From the cell containing the given text, extract its center point as (X, Y) coordinate. 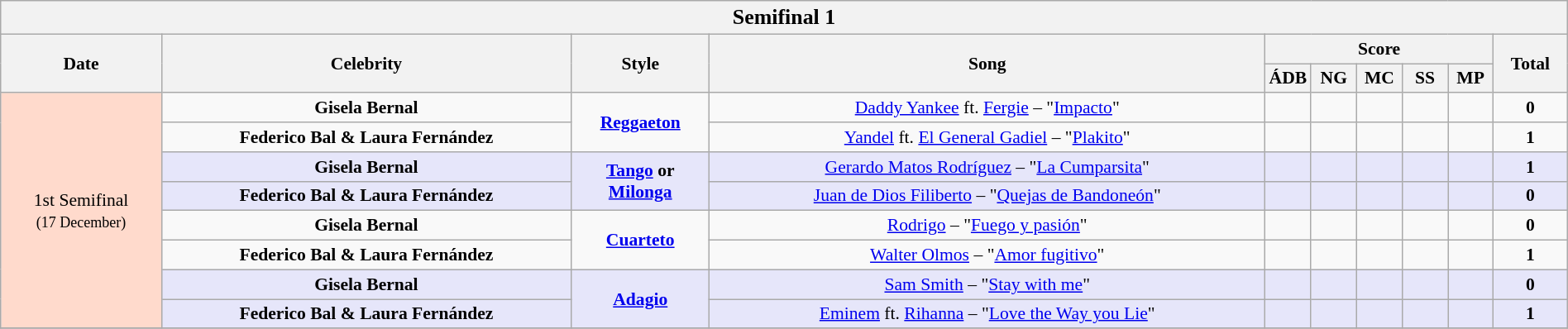
MC (1379, 79)
Semifinal 1 (784, 17)
Tango or Milonga (640, 182)
SS (1424, 79)
Eminem ft. Rihanna – "Love the Way you Lie" (987, 314)
Score (1379, 49)
Total (1531, 63)
MP (1470, 79)
Adagio (640, 299)
Reggaeton (640, 122)
NG (1333, 79)
Cuarteto (640, 240)
Celebrity (366, 63)
Song (987, 63)
Rodrigo – "Fuego y pasión" (987, 226)
Date (81, 63)
Yandel ft. El General Gadiel – "Plakito" (987, 137)
Walter Olmos – "Amor fugitivo" (987, 255)
Sam Smith – "Stay with me" (987, 284)
Daddy Yankee ft. Fergie – "Impacto" (987, 108)
Style (640, 63)
Gerardo Matos Rodríguez – "La Cumparsita" (987, 167)
Juan de Dios Filiberto – "Quejas de Bandoneón" (987, 196)
ÁDB (1288, 79)
1st Semifinal (17 December) (81, 212)
